Identify which cell holds the provided text, then report its [x, y] central coordinate. 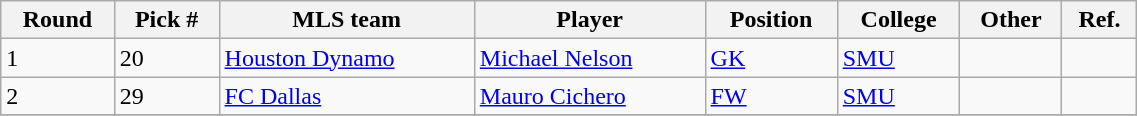
GK [771, 58]
Position [771, 20]
2 [58, 96]
Houston Dynamo [346, 58]
1 [58, 58]
Pick # [166, 20]
29 [166, 96]
MLS team [346, 20]
Round [58, 20]
College [898, 20]
FC Dallas [346, 96]
20 [166, 58]
Mauro Cichero [590, 96]
Michael Nelson [590, 58]
FW [771, 96]
Ref. [1100, 20]
Other [1011, 20]
Player [590, 20]
